Capture the cell that displays the provided text and extract its (x, y) central coordinate. 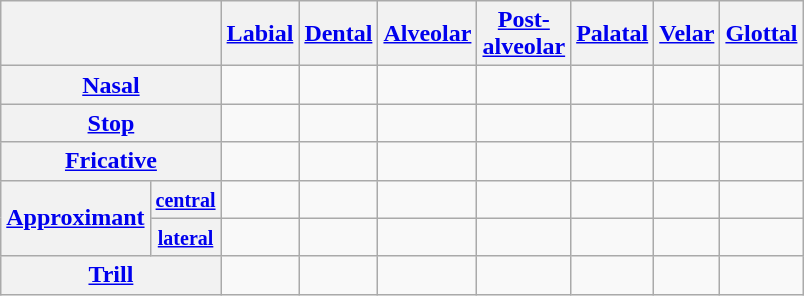
central (186, 199)
Palatal (612, 34)
Fricative (111, 161)
Velar (687, 34)
Nasal (111, 85)
Approximant (76, 218)
Stop (111, 123)
Dental (338, 34)
Glottal (762, 34)
Alveolar (428, 34)
Post-alveolar (524, 34)
lateral (186, 237)
Labial (260, 34)
Trill (111, 275)
